Capture the cell that displays the provided text and extract its [X, Y] central coordinate. 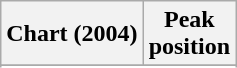
Peakposition [189, 34]
Chart (2004) [72, 34]
